Capture the cell that displays the provided text and extract its [x, y] central coordinate. 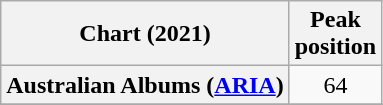
Australian Albums (ARIA) [145, 85]
64 [335, 85]
Peakposition [335, 34]
Chart (2021) [145, 34]
